From the cell containing the given text, extract its center point as [X, Y] coordinate. 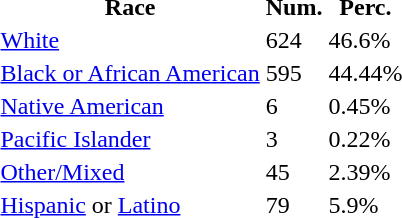
6 [294, 106]
595 [294, 73]
3 [294, 139]
45 [294, 172]
624 [294, 40]
